Pinpoint the cell where the given text exists, returning its (x, y) midpoint coordinate. 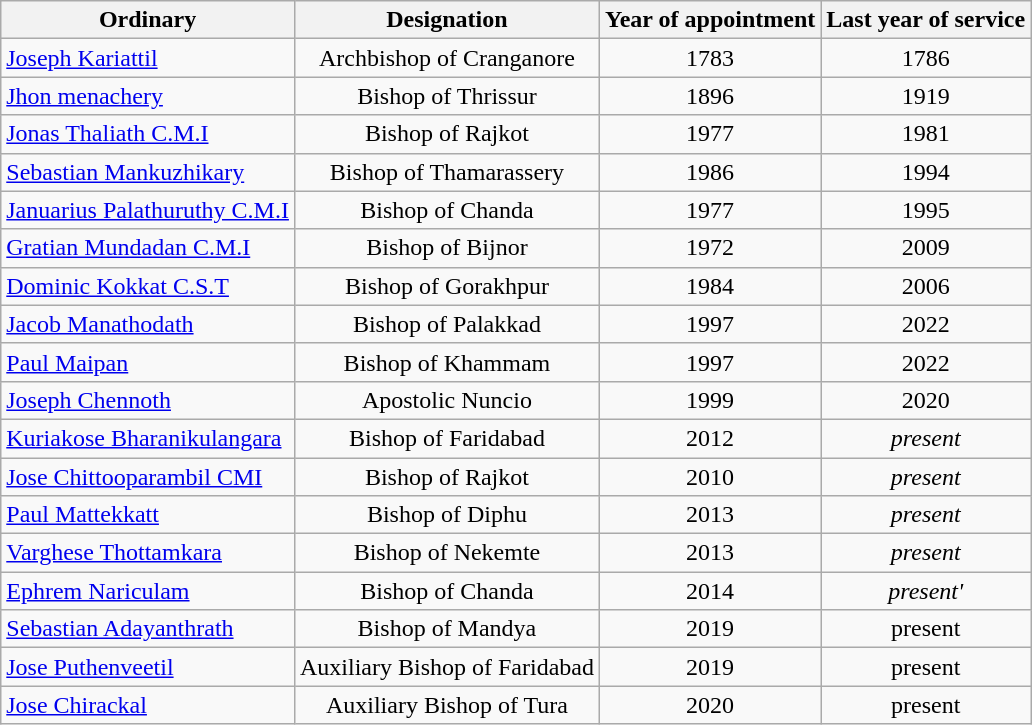
1995 (926, 210)
Jose Chirackal (148, 705)
Januarius Palathuruthy C.M.I (148, 210)
1919 (926, 96)
Bishop of Thrissur (446, 96)
1984 (710, 286)
2009 (926, 248)
1896 (710, 96)
Bishop of Palakkad (446, 324)
1786 (926, 58)
Archbishop of Cranganore (446, 58)
Gratian Mundadan C.M.I (148, 248)
Dominic Kokkat C.S.T (148, 286)
1994 (926, 172)
Auxiliary Bishop of Tura (446, 705)
1981 (926, 134)
Bishop of Mandya (446, 629)
2006 (926, 286)
Auxiliary Bishop of Faridabad (446, 667)
Varghese Thottamkara (148, 553)
Bishop of Bijnor (446, 248)
Ephrem Nariculam (148, 591)
Jonas Thaliath C.M.I (148, 134)
Bishop of Faridabad (446, 438)
Paul Maipan (148, 362)
Bishop of Thamarassery (446, 172)
Year of appointment (710, 20)
Jose Puthenveetil (148, 667)
1972 (710, 248)
Jhon menachery (148, 96)
Designation (446, 20)
Kuriakose Bharanikulangara (148, 438)
Last year of service (926, 20)
Jose Chittooparambil CMI (148, 477)
Jacob Manathodath (148, 324)
2010 (710, 477)
Ordinary (148, 20)
2012 (710, 438)
Sebastian Mankuzhikary (148, 172)
present' (926, 591)
Bishop of Khammam (446, 362)
Apostolic Nuncio (446, 400)
Bishop of Nekemte (446, 553)
1986 (710, 172)
Bishop of Gorakhpur (446, 286)
Bishop of Diphu (446, 515)
Sebastian Adayanthrath (148, 629)
Joseph Kariattil (148, 58)
Paul Mattekkatt (148, 515)
1999 (710, 400)
1783 (710, 58)
2014 (710, 591)
Joseph Chennoth (148, 400)
